Find where the given text appears and provide that cell's center as [X, Y] coordinate. 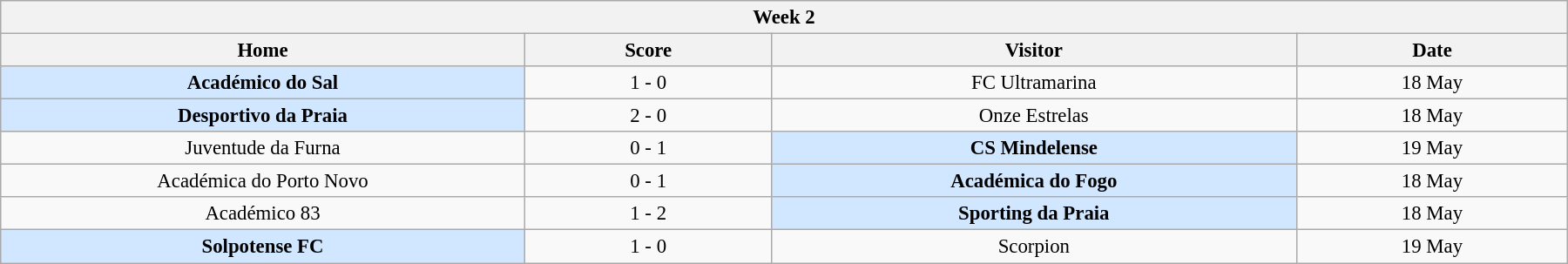
2 - 0 [648, 116]
Solpotense FC [263, 247]
Académico 83 [263, 213]
Académica do Fogo [1033, 181]
Visitor [1033, 51]
CS Mindelense [1033, 148]
Week 2 [784, 17]
Académico do Sal [263, 83]
FC Ultramarina [1033, 83]
Onze Estrelas [1033, 116]
Date [1432, 51]
Scorpion [1033, 247]
Académica do Porto Novo [263, 181]
Home [263, 51]
Juventude da Furna [263, 148]
Desportivo da Praia [263, 116]
1 - 2 [648, 213]
Score [648, 51]
Sporting da Praia [1033, 213]
